Pinpoint the cell where the given text exists, returning its [x, y] midpoint coordinate. 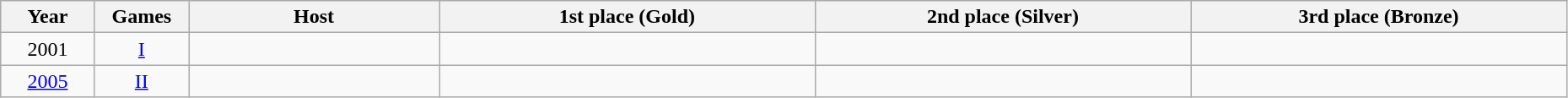
Host [314, 17]
2005 [47, 81]
I [142, 49]
3rd place (Bronze) [1379, 17]
II [142, 81]
Games [142, 17]
2001 [47, 49]
2nd place (Silver) [1003, 17]
Year [47, 17]
1st place (Gold) [628, 17]
